Detect which cell encompasses the target text, then output its (x, y) center coordinate. 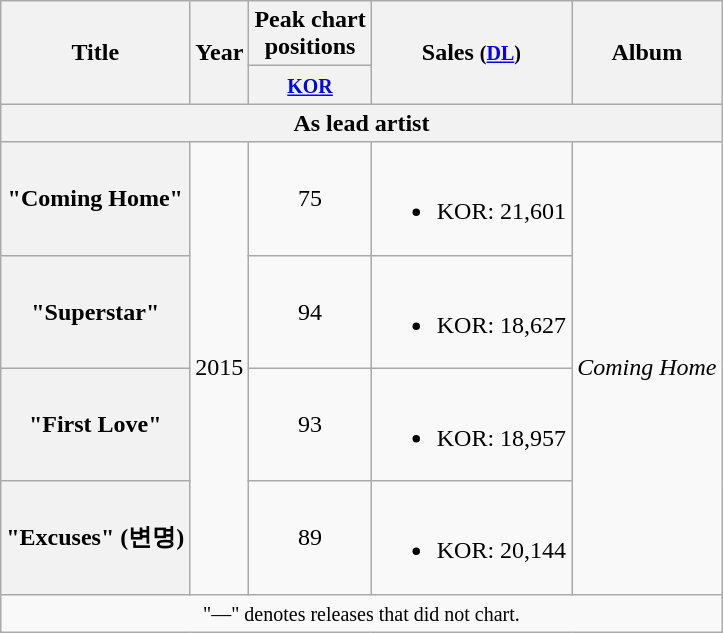
75 (310, 198)
Album (647, 52)
"First Love" (96, 424)
Year (220, 52)
89 (310, 538)
KOR: 18,957 (471, 424)
Peak chart positions (310, 34)
94 (310, 312)
KOR: 21,601 (471, 198)
2015 (220, 368)
As lead artist (362, 123)
"Coming Home" (96, 198)
"Excuses" (변명) (96, 538)
KOR: 20,144 (471, 538)
Coming Home (647, 368)
"Superstar" (96, 312)
Title (96, 52)
Sales (DL) (471, 52)
93 (310, 424)
KOR (310, 85)
KOR: 18,627 (471, 312)
"—" denotes releases that did not chart. (362, 613)
